Scan for the cell matching the given text and deliver its [x, y] coordinate at center. 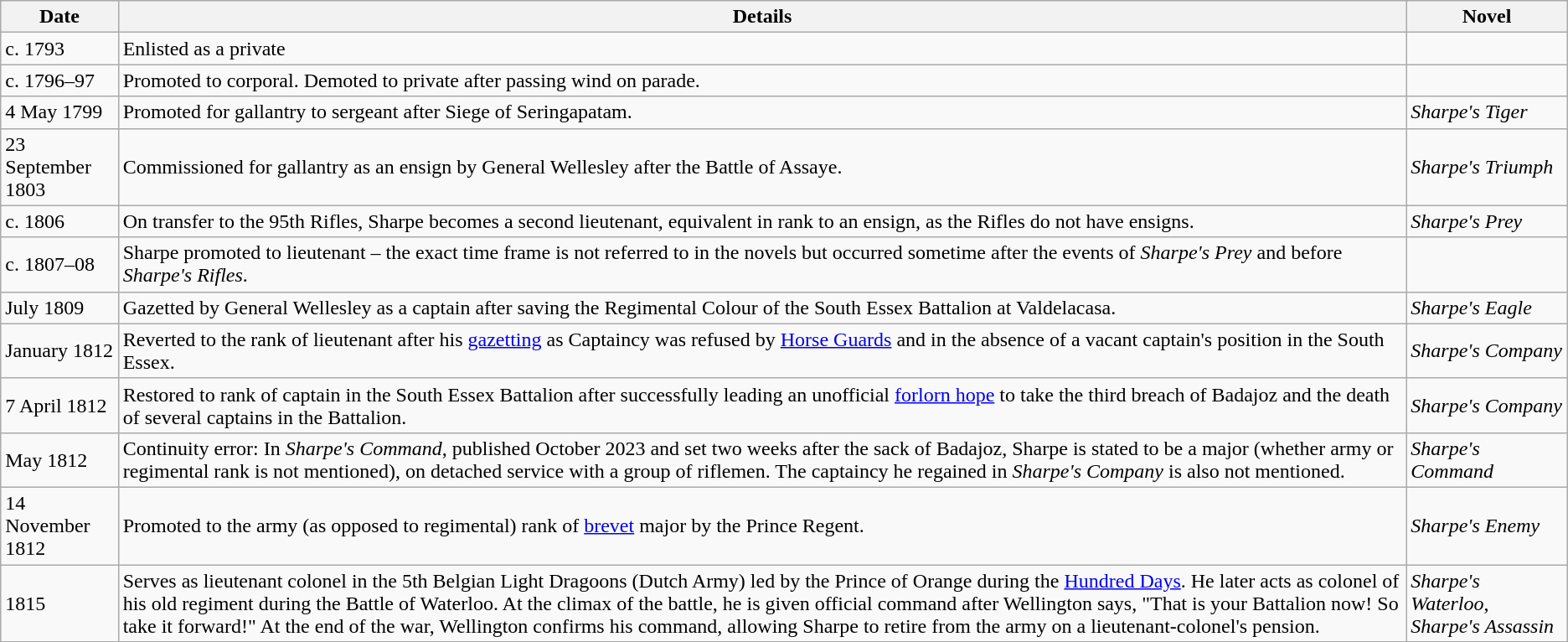
1815 [59, 603]
c. 1796–97 [59, 80]
c. 1793 [59, 49]
Sharpe's Eagle [1487, 308]
Promoted for gallantry to sergeant after Siege of Seringapatam. [762, 112]
Sharpe's Tiger [1487, 112]
Sharpe's Waterloo, Sharpe's Assassin [1487, 603]
Sharpe's Prey [1487, 221]
Commissioned for gallantry as an ensign by General Wellesley after the Battle of Assaye. [762, 167]
14 November 1812 [59, 526]
Promoted to the army (as opposed to regimental) rank of brevet major by the Prince Regent. [762, 526]
Enlisted as a private [762, 49]
Date [59, 17]
On transfer to the 95th Rifles, Sharpe becomes a second lieutenant, equivalent in rank to an ensign, as the Rifles do not have ensigns. [762, 221]
c. 1807–08 [59, 265]
7 April 1812 [59, 406]
Novel [1487, 17]
23 September 1803 [59, 167]
Gazetted by General Wellesley as a captain after saving the Regimental Colour of the South Essex Battalion at Valdelacasa. [762, 308]
Sharpe's Enemy [1487, 526]
Details [762, 17]
January 1812 [59, 350]
4 May 1799 [59, 112]
May 1812 [59, 459]
July 1809 [59, 308]
Sharpe's Command [1487, 459]
Promoted to corporal. Demoted to private after passing wind on parade. [762, 80]
Sharpe's Triumph [1487, 167]
c. 1806 [59, 221]
